Scan for the cell matching the given text and deliver its [X, Y] coordinate at center. 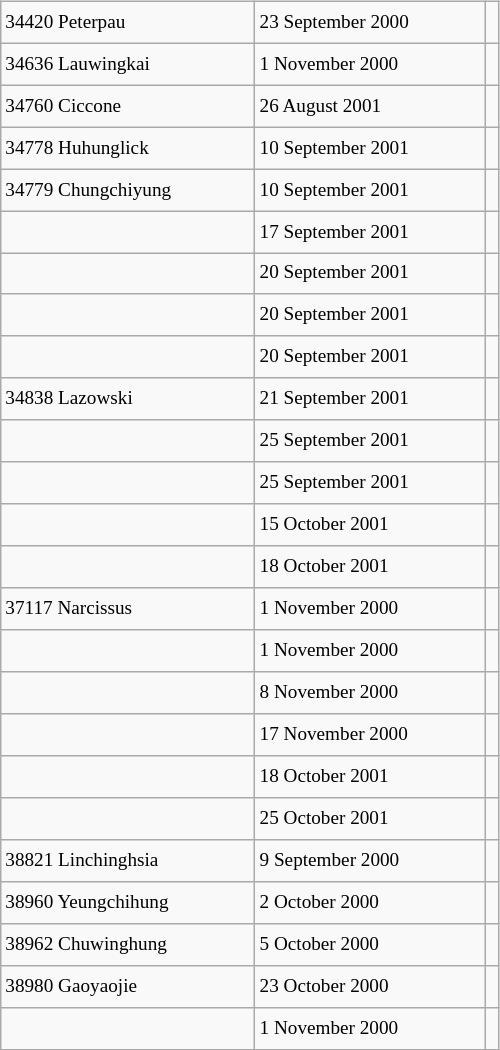
37117 Narcissus [128, 609]
8 November 2000 [370, 693]
34760 Ciccone [128, 106]
23 September 2000 [370, 22]
34420 Peterpau [128, 22]
34636 Lauwingkai [128, 64]
26 August 2001 [370, 106]
38821 Linchinghsia [128, 861]
2 October 2000 [370, 902]
21 September 2001 [370, 399]
17 September 2001 [370, 232]
34838 Lazowski [128, 399]
5 October 2000 [370, 944]
34778 Huhunglick [128, 148]
38960 Yeungchihung [128, 902]
25 October 2001 [370, 819]
38962 Chuwinghung [128, 944]
23 October 2000 [370, 986]
17 November 2000 [370, 735]
34779 Chungchiyung [128, 190]
15 October 2001 [370, 525]
38980 Gaoyaojie [128, 986]
9 September 2000 [370, 861]
